For the text-containing cell, return its midpoint in (x, y) coordinate format. 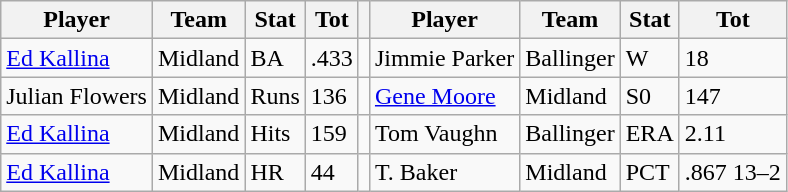
159 (332, 134)
Runs (275, 96)
136 (332, 96)
BA (275, 58)
Gene Moore (444, 96)
Julian Flowers (77, 96)
.867 13–2 (732, 172)
Jimmie Parker (444, 58)
S0 (650, 96)
ERA (650, 134)
44 (332, 172)
18 (732, 58)
147 (732, 96)
Hits (275, 134)
.433 (332, 58)
HR (275, 172)
W (650, 58)
Tom Vaughn (444, 134)
T. Baker (444, 172)
PCT (650, 172)
2.11 (732, 134)
